From the cell containing the given text, extract its center point as [x, y] coordinate. 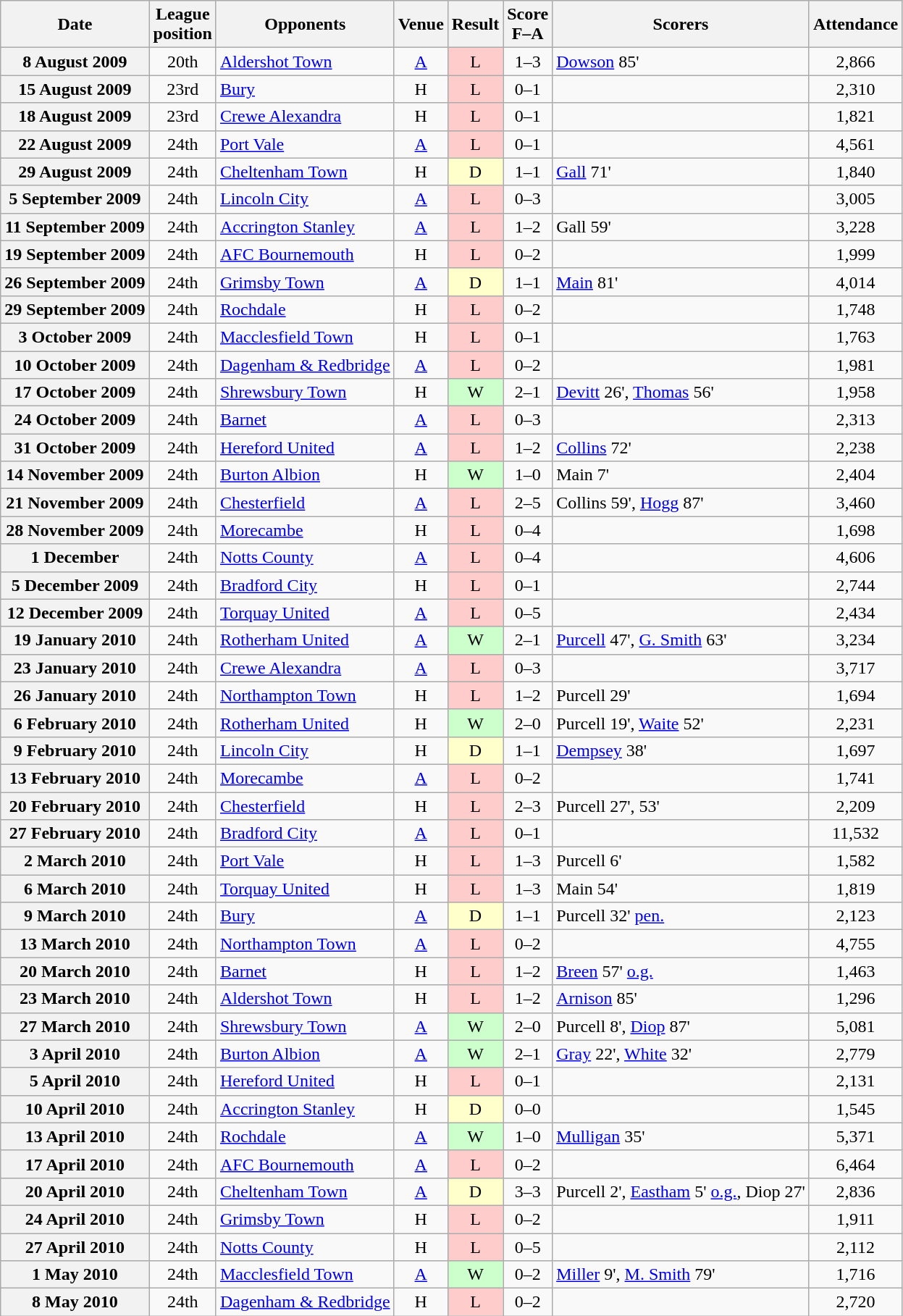
6 February 2010 [75, 723]
4,755 [855, 944]
11 September 2009 [75, 227]
1,819 [855, 889]
Attendance [855, 25]
22 August 2009 [75, 144]
0–0 [528, 1109]
Gray 22', White 32' [681, 1054]
2,231 [855, 723]
26 September 2009 [75, 282]
27 February 2010 [75, 834]
28 November 2009 [75, 530]
3,228 [855, 227]
20 February 2010 [75, 806]
1,999 [855, 254]
11,532 [855, 834]
Main 81' [681, 282]
1,763 [855, 337]
6 March 2010 [75, 889]
Gall 59' [681, 227]
14 November 2009 [75, 475]
1,958 [855, 393]
Arnison 85' [681, 999]
2,866 [855, 62]
1,716 [855, 1275]
1,697 [855, 750]
24 October 2009 [75, 420]
1,545 [855, 1109]
8 May 2010 [75, 1302]
Leagueposition [182, 25]
5,081 [855, 1026]
Result [475, 25]
13 April 2010 [75, 1136]
4,014 [855, 282]
19 January 2010 [75, 640]
2,131 [855, 1081]
Main 7' [681, 475]
1,748 [855, 309]
Gall 71' [681, 172]
2,313 [855, 420]
5 April 2010 [75, 1081]
2,836 [855, 1191]
17 April 2010 [75, 1164]
2,404 [855, 475]
2,310 [855, 89]
Purcell 32' pen. [681, 916]
Purcell 19', Waite 52' [681, 723]
1 May 2010 [75, 1275]
31 October 2009 [75, 448]
19 September 2009 [75, 254]
29 August 2009 [75, 172]
8 August 2009 [75, 62]
Date [75, 25]
4,606 [855, 558]
23 January 2010 [75, 668]
24 April 2010 [75, 1219]
2,434 [855, 613]
Purcell 29' [681, 695]
Scorers [681, 25]
5,371 [855, 1136]
10 October 2009 [75, 364]
Mulligan 35' [681, 1136]
1,694 [855, 695]
26 January 2010 [75, 695]
18 August 2009 [75, 117]
5 September 2009 [75, 199]
Purcell 2', Eastham 5' o.g., Diop 27' [681, 1191]
10 April 2010 [75, 1109]
2,238 [855, 448]
2,720 [855, 1302]
2,744 [855, 585]
4,561 [855, 144]
17 October 2009 [75, 393]
9 March 2010 [75, 916]
3,717 [855, 668]
Dempsey 38' [681, 750]
Devitt 26', Thomas 56' [681, 393]
13 March 2010 [75, 944]
21 November 2009 [75, 503]
1,296 [855, 999]
1,463 [855, 971]
3,005 [855, 199]
ScoreF–A [528, 25]
Venue [421, 25]
1,698 [855, 530]
1,821 [855, 117]
15 August 2009 [75, 89]
29 September 2009 [75, 309]
1 December [75, 558]
1,582 [855, 861]
20 April 2010 [75, 1191]
1,741 [855, 778]
2–5 [528, 503]
Breen 57' o.g. [681, 971]
9 February 2010 [75, 750]
Collins 59', Hogg 87' [681, 503]
12 December 2009 [75, 613]
3 October 2009 [75, 337]
Dowson 85' [681, 62]
2 March 2010 [75, 861]
Purcell 8', Diop 87' [681, 1026]
23 March 2010 [75, 999]
3,460 [855, 503]
2,112 [855, 1246]
Purcell 27', 53' [681, 806]
2,209 [855, 806]
20th [182, 62]
1,840 [855, 172]
Purcell 47', G. Smith 63' [681, 640]
Main 54' [681, 889]
2,123 [855, 916]
Miller 9', M. Smith 79' [681, 1275]
13 February 2010 [75, 778]
1,911 [855, 1219]
Opponents [305, 25]
27 March 2010 [75, 1026]
20 March 2010 [75, 971]
Collins 72' [681, 448]
2–3 [528, 806]
3 April 2010 [75, 1054]
27 April 2010 [75, 1246]
3–3 [528, 1191]
5 December 2009 [75, 585]
2,779 [855, 1054]
3,234 [855, 640]
Purcell 6' [681, 861]
6,464 [855, 1164]
1,981 [855, 364]
